Find where the given text appears and provide that cell's center as (X, Y) coordinate. 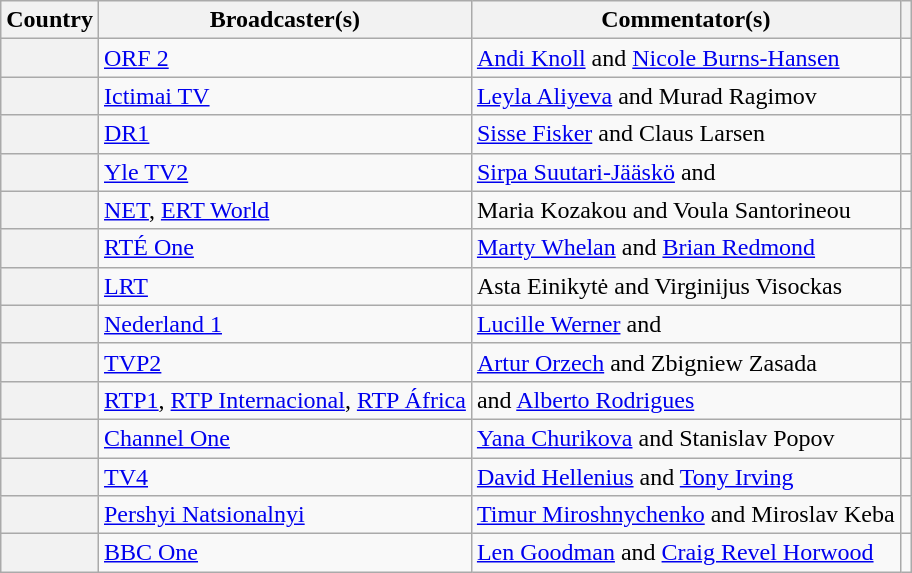
and Alberto Rodrigues (686, 400)
Sirpa Suutari-Jääskö and (686, 172)
RTP1, RTP Internacional, RTP África (284, 400)
BBC One (284, 553)
Country (50, 20)
Marty Whelan and Brian Redmond (686, 248)
Artur Orzech and Zbigniew Zasada (686, 362)
Broadcaster(s) (284, 20)
RTÉ One (284, 248)
Nederland 1 (284, 324)
Yle TV2 (284, 172)
Leyla Aliyeva and Murad Ragimov (686, 96)
LRT (284, 286)
Lucille Werner and (686, 324)
Timur Miroshnychenko and Miroslav Keba (686, 515)
TVP2 (284, 362)
DR1 (284, 134)
Pershyi Natsionalnyi (284, 515)
Channel One (284, 438)
Yana Churikova and Stanislav Popov (686, 438)
Len Goodman and Craig Revel Horwood (686, 553)
Andi Knoll and Nicole Burns-Hansen (686, 58)
Sisse Fisker and Claus Larsen (686, 134)
Asta Einikytė and Virginijus Visockas (686, 286)
Maria Kozakou and Voula Santorineou (686, 210)
NET, ERT World (284, 210)
TV4 (284, 477)
David Hellenius and Tony Irving (686, 477)
Ictimai TV (284, 96)
ORF 2 (284, 58)
Commentator(s) (686, 20)
